For the text-containing cell, return its midpoint in [x, y] coordinate format. 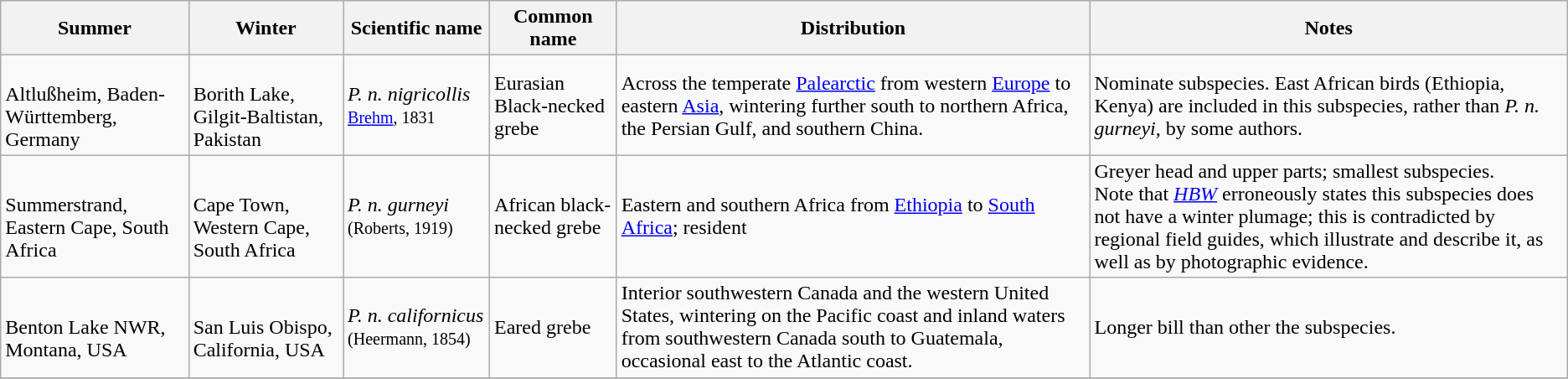
African black-necked grebe [554, 216]
Notes [1328, 29]
Altlußheim, Baden-Württemberg, Germany [95, 106]
Benton Lake NWR, Montana, USA [95, 327]
Summer [95, 29]
Distribution [853, 29]
Longer bill than other the subspecies. [1328, 327]
Eared grebe [554, 327]
San Luis Obispo, California, USA [266, 327]
P. n. californicus (Heermann, 1854) [417, 327]
Scientific name [417, 29]
Eastern and southern Africa from Ethiopia to South Africa; resident [853, 216]
Cape Town, Western Cape, South Africa [266, 216]
Winter [266, 29]
Common name [554, 29]
Eurasian Black-necked grebe [554, 106]
Nominate subspecies. East African birds (Ethiopia, Kenya) are included in this subspecies, rather than P. n. gurneyi, by some authors. [1328, 106]
Summerstrand, Eastern Cape, South Africa [95, 216]
P. n. gurneyi (Roberts, 1919) [417, 216]
P. n. nigricollis Brehm, 1831 [417, 106]
Borith Lake, Gilgit-Baltistan, Pakistan [266, 106]
